Search for the cell housing the specified text and yield its [X, Y] center coordinate. 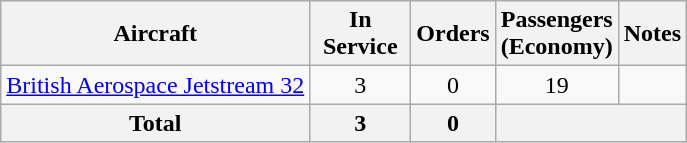
In Service [360, 34]
Passengers (Economy) [556, 34]
Total [156, 123]
British Aerospace Jetstream 32 [156, 85]
Orders [453, 34]
Notes [652, 34]
19 [556, 85]
Aircraft [156, 34]
